Search for the cell housing the specified text and yield its (X, Y) center coordinate. 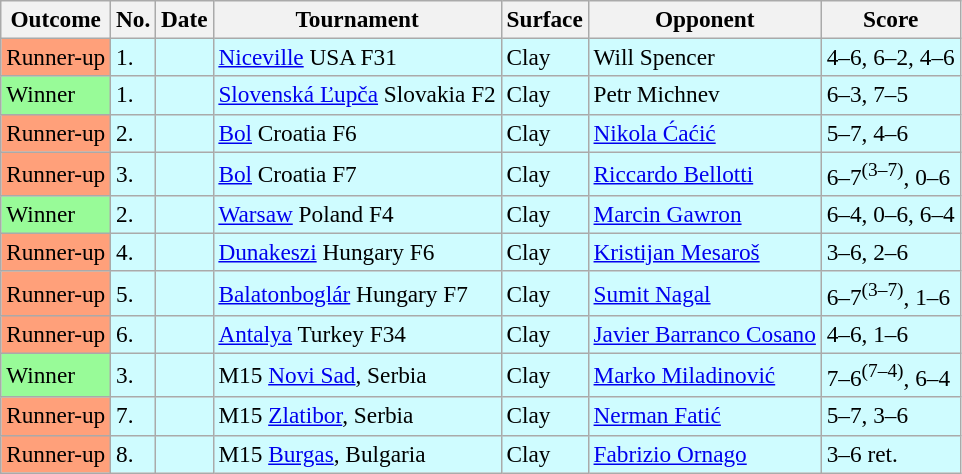
3–6, 2–6 (890, 252)
M15 Burgas, Bulgaria (357, 454)
M15 Novi Sad, Serbia (357, 375)
Niceville USA F31 (357, 57)
Sumit Nagal (704, 293)
Fabrizio Ornago (704, 454)
Nerman Fatić (704, 416)
Balatonboglár Hungary F7 (357, 293)
4–6, 1–6 (890, 334)
6–7(3–7), 1–6 (890, 293)
4. (134, 252)
Marko Miladinović (704, 375)
Dunakeszi Hungary F6 (357, 252)
6. (134, 334)
5–7, 3–6 (890, 416)
6–7(3–7), 0–6 (890, 173)
M15 Zlatibor, Serbia (357, 416)
Antalya Turkey F34 (357, 334)
Tournament (357, 19)
Petr Michnev (704, 95)
5–7, 4–6 (890, 133)
Bol Croatia F7 (357, 173)
Will Spencer (704, 57)
4–6, 6–2, 4–6 (890, 57)
7–6(7–4), 6–4 (890, 375)
Nikola Ćaćić (704, 133)
Marcin Gawron (704, 214)
Riccardo Bellotti (704, 173)
No. (134, 19)
Slovenská Ľupča Slovakia F2 (357, 95)
Warsaw Poland F4 (357, 214)
Surface (544, 19)
6–4, 0–6, 6–4 (890, 214)
8. (134, 454)
7. (134, 416)
Javier Barranco Cosano (704, 334)
Outcome (56, 19)
Kristijan Mesaroš (704, 252)
Score (890, 19)
3–6 ret. (890, 454)
5. (134, 293)
Bol Croatia F6 (357, 133)
Opponent (704, 19)
6–3, 7–5 (890, 95)
Date (184, 19)
